Return the (X, Y) coordinate for the center point of the cell that contains the specified text.  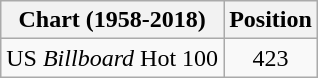
423 (271, 58)
US Billboard Hot 100 (112, 58)
Chart (1958-2018) (112, 20)
Position (271, 20)
